Determine the (x, y) coordinate at the center of the cell enclosing the given text.  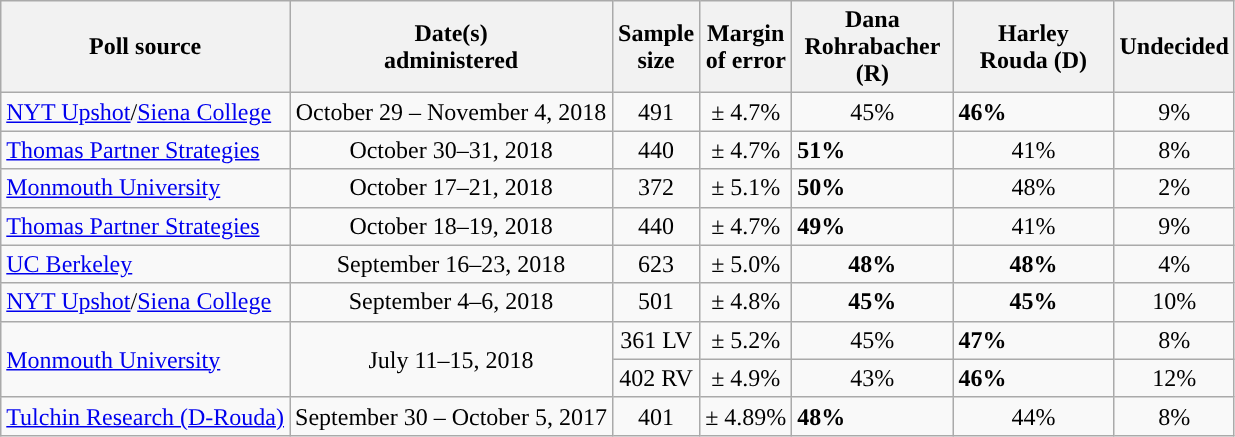
± 4.9% (746, 378)
50% (872, 188)
372 (656, 188)
September 4–6, 2018 (452, 302)
49% (872, 226)
4% (1174, 264)
September 30 – October 5, 2017 (452, 416)
± 4.8% (746, 302)
July 11–15, 2018 (452, 359)
10% (1174, 302)
501 (656, 302)
Poll source (146, 47)
Tulchin Research (D-Rouda) (146, 416)
± 5.2% (746, 340)
402 RV (656, 378)
October 30–31, 2018 (452, 150)
491 (656, 112)
2% (1174, 188)
± 5.0% (746, 264)
DanaRohrabacher (R) (872, 47)
12% (1174, 378)
HarleyRouda (D) (1034, 47)
± 4.89% (746, 416)
UC Berkeley (146, 264)
401 (656, 416)
Marginof error (746, 47)
Date(s)administered (452, 47)
44% (1034, 416)
October 29 – November 4, 2018 (452, 112)
361 LV (656, 340)
Undecided (1174, 47)
± 5.1% (746, 188)
51% (872, 150)
47% (1034, 340)
October 18–19, 2018 (452, 226)
43% (872, 378)
623 (656, 264)
September 16–23, 2018 (452, 264)
Samplesize (656, 47)
October 17–21, 2018 (452, 188)
